Return [x, y] of the center of cell containing provided text 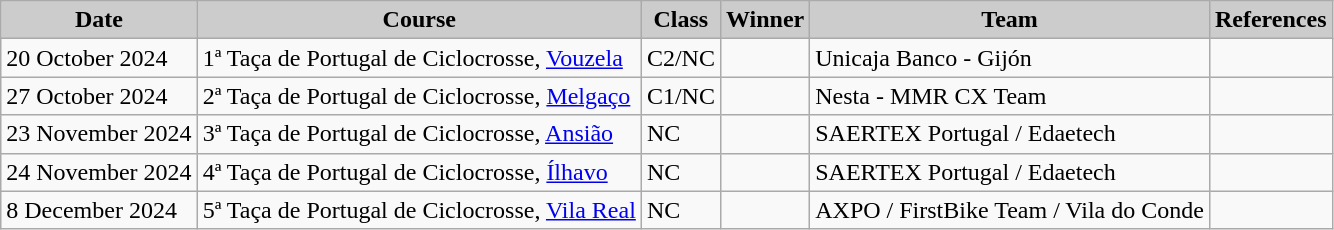
Unicaja Banco - Gijón [1010, 58]
24 November 2024 [99, 172]
2ª Taça de Portugal de Ciclocrosse, Melgaço [419, 96]
C1/NC [680, 96]
23 November 2024 [99, 134]
C2/NC [680, 58]
20 October 2024 [99, 58]
Team [1010, 20]
4ª Taça de Portugal de Ciclocrosse, Ílhavo [419, 172]
Nesta - MMR CX Team [1010, 96]
AXPO / FirstBike Team / Vila do Conde [1010, 210]
1ª Taça de Portugal de Ciclocrosse, Vouzela [419, 58]
Course [419, 20]
Date [99, 20]
References [1270, 20]
3ª Taça de Portugal de Ciclocrosse, Ansião [419, 134]
Class [680, 20]
27 October 2024 [99, 96]
Winner [764, 20]
5ª Taça de Portugal de Ciclocrosse, Vila Real [419, 210]
8 December 2024 [99, 210]
